Provide the [x, y] coordinate of the cell's center where the given text is located.  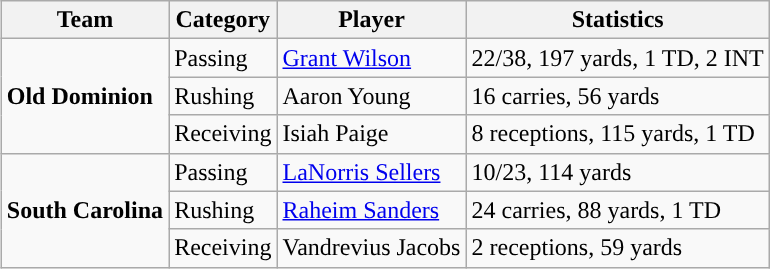
Team [84, 20]
South Carolina [84, 210]
Vandrevius Jacobs [372, 248]
2 receptions, 59 yards [618, 248]
Grant Wilson [372, 58]
Player [372, 20]
LaNorris Sellers [372, 172]
Raheim Sanders [372, 210]
24 carries, 88 yards, 1 TD [618, 210]
Statistics [618, 20]
10/23, 114 yards [618, 172]
22/38, 197 yards, 1 TD, 2 INT [618, 58]
Old Dominion [84, 96]
Category [223, 20]
8 receptions, 115 yards, 1 TD [618, 134]
Isiah Paige [372, 134]
Aaron Young [372, 96]
16 carries, 56 yards [618, 96]
